Identify which cell holds the provided text, then report its [x, y] central coordinate. 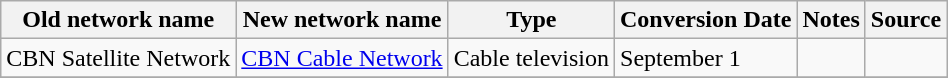
Old network name [118, 20]
CBN Satellite Network [118, 58]
Notes [831, 20]
September 1 [706, 58]
Conversion Date [706, 20]
CBN Cable Network [342, 58]
New network name [342, 20]
Cable television [531, 58]
Type [531, 20]
Source [906, 20]
